For the text-containing cell, return its midpoint in [X, Y] coordinate format. 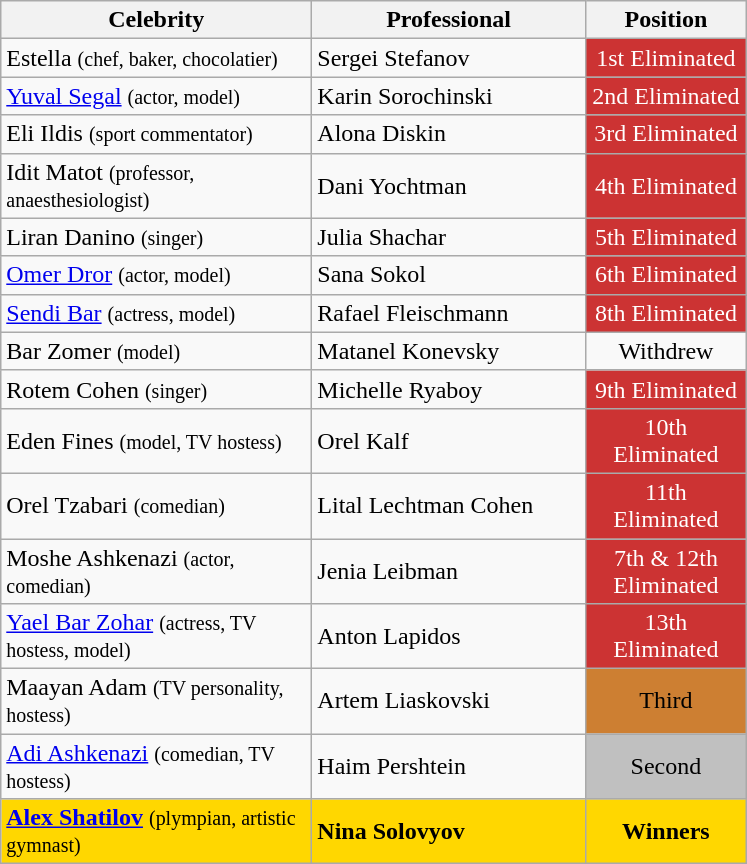
Sendi Bar (actress, model) [156, 313]
Matanel Konevsky [449, 351]
2nd Eliminated [666, 96]
Artem Liaskovski [449, 702]
Jenia Leibman [449, 570]
Withdrew [666, 351]
3rd Eliminated [666, 134]
Yuval Segal (actor, model) [156, 96]
4th Eliminated [666, 186]
Liran Danino (singer) [156, 237]
Eden Fines (model, TV hostess) [156, 440]
10th Eliminated [666, 440]
Adi Ashkenazi (comedian, TV hostess) [156, 766]
5th Eliminated [666, 237]
Idit Matot (professor, anaesthesiologist) [156, 186]
Sergei Stefanov [449, 58]
Alex Shatilov (plympian, artistic gymnast) [156, 832]
Yael Bar Zohar (actress, TV hostess, model) [156, 636]
11th Eliminated [666, 506]
Julia Shachar [449, 237]
Third [666, 702]
Orel Tzabari (comedian) [156, 506]
13th Eliminated [666, 636]
7th & 12th Eliminated [666, 570]
Second [666, 766]
Dani Yochtman [449, 186]
Rafael Fleischmann [449, 313]
Anton Lapidos [449, 636]
Winners [666, 832]
Bar Zomer (model) [156, 351]
Haim Pershtein [449, 766]
8th Eliminated [666, 313]
Lital Lechtman Cohen [449, 506]
Michelle Ryaboy [449, 389]
1st Eliminated [666, 58]
Orel Kalf [449, 440]
Omer Dror (actor, model) [156, 275]
Position [666, 20]
9th Eliminated [666, 389]
Moshe Ashkenazi (actor, comedian) [156, 570]
Maayan Adam (TV personality, hostess) [156, 702]
Karin Sorochinski [449, 96]
6th Eliminated [666, 275]
Estella (chef, baker, chocolatier) [156, 58]
Professional [449, 20]
Celebrity [156, 20]
Alona Diskin [449, 134]
Rotem Cohen (singer) [156, 389]
Sana Sokol [449, 275]
Nina Solovyov [449, 832]
Eli Ildis (sport commentator) [156, 134]
